Capture the cell that displays the provided text and extract its [X, Y] central coordinate. 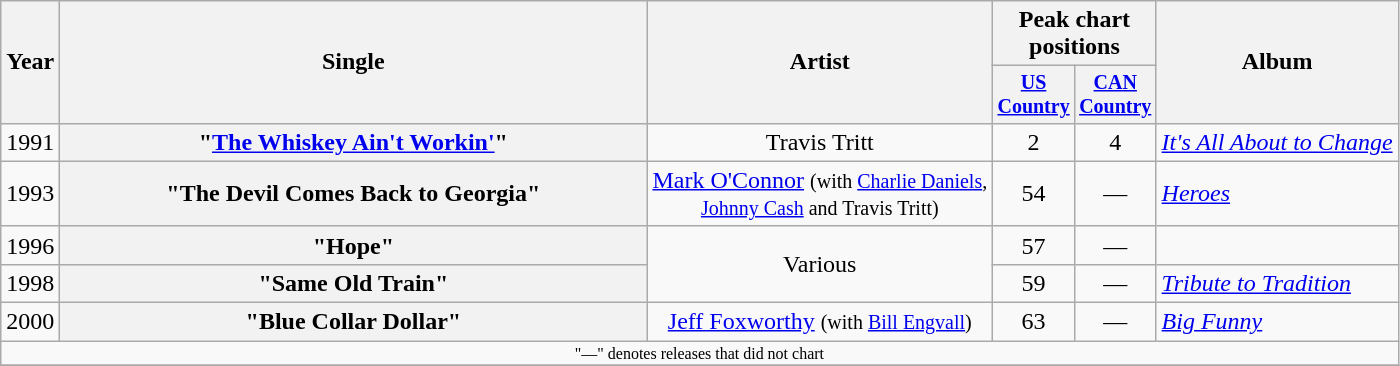
Artist [820, 62]
Peak chartpositions [1074, 34]
Mark O'Connor (with Charlie Daniels,Johnny Cash and Travis Tritt) [820, 194]
4 [1115, 142]
"—" denotes releases that did not chart [700, 353]
1991 [30, 142]
"Same Old Train" [354, 283]
Jeff Foxworthy (with Bill Engvall) [820, 322]
1998 [30, 283]
1993 [30, 194]
63 [1034, 322]
Tribute to Tradition [1277, 283]
Various [820, 264]
"The Whiskey Ain't Workin'" [354, 142]
Heroes [1277, 194]
"The Devil Comes Back to Georgia" [354, 194]
Big Funny [1277, 322]
57 [1034, 245]
2000 [30, 322]
It's All About to Change [1277, 142]
"Blue Collar Dollar" [354, 322]
CAN Country [1115, 94]
"Hope" [354, 245]
54 [1034, 194]
Album [1277, 62]
59 [1034, 283]
1996 [30, 245]
2 [1034, 142]
Single [354, 62]
Travis Tritt [820, 142]
Year [30, 62]
US Country [1034, 94]
